Extract the [X, Y] coordinate from the center of the cell holding the provided text.  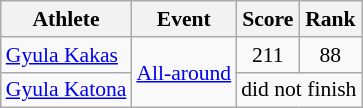
Event [184, 19]
Rank [330, 19]
All-around [184, 72]
Gyula Katona [66, 90]
Gyula Kakas [66, 55]
Score [268, 19]
Athlete [66, 19]
211 [268, 55]
did not finish [298, 90]
88 [330, 55]
